Provide the (X, Y) coordinate of the cell's center where the given text is located.  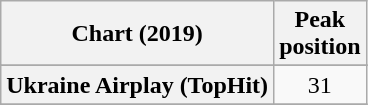
Peakposition (320, 34)
31 (320, 85)
Ukraine Airplay (TopHit) (138, 85)
Chart (2019) (138, 34)
